Pinpoint the cell where the given text exists, returning its (x, y) midpoint coordinate. 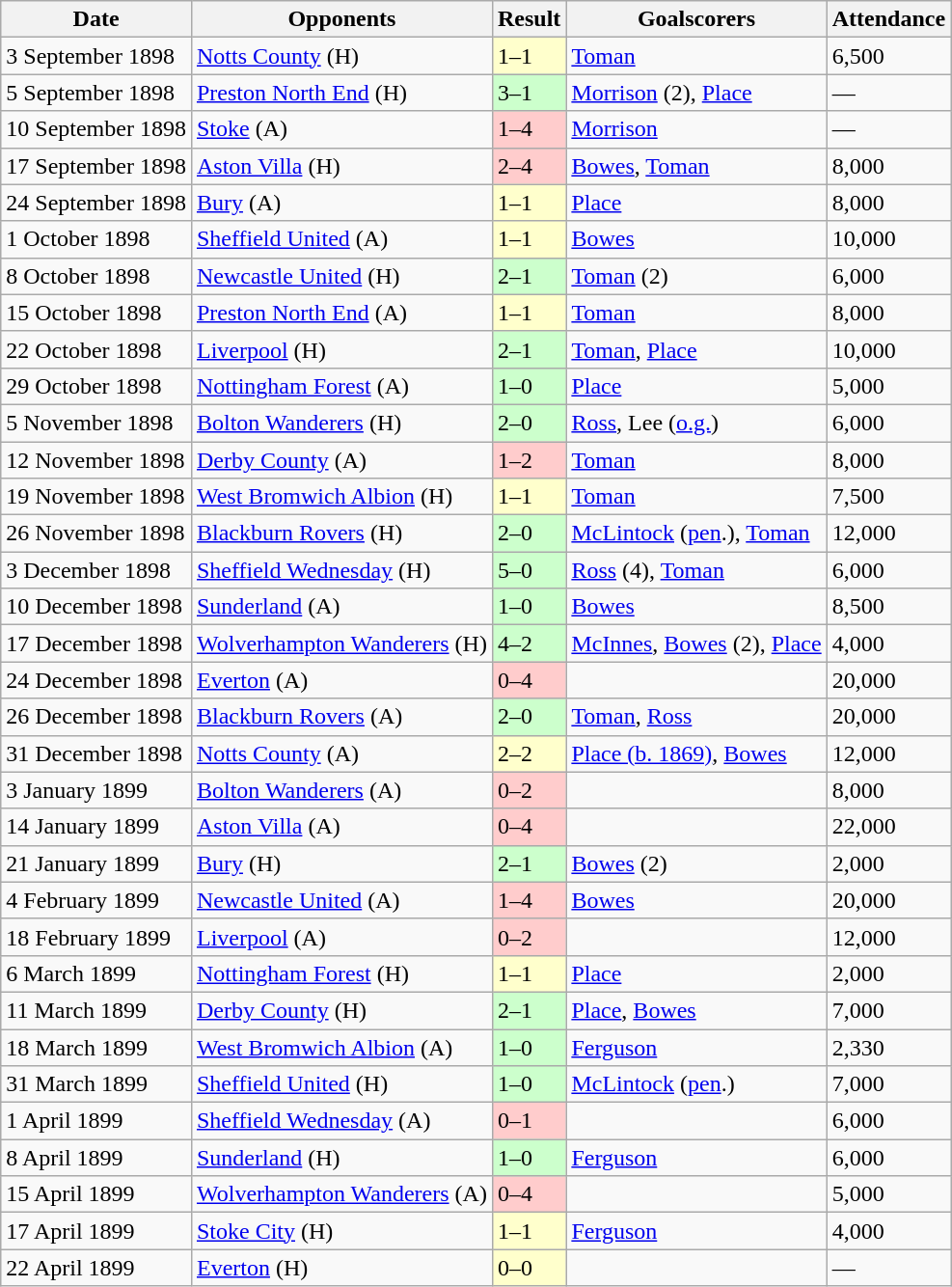
Sheffield United (A) (341, 239)
3 January 1899 (96, 790)
Goalscorers (696, 19)
5–0 (529, 570)
6 March 1899 (96, 973)
31 December 1898 (96, 753)
19 November 1898 (96, 497)
17 December 1898 (96, 643)
West Bromwich Albion (H) (341, 497)
8 April 1899 (96, 1158)
Sheffield Wednesday (H) (341, 570)
3 December 1898 (96, 570)
8 October 1898 (96, 276)
2–2 (529, 753)
Toman, Place (696, 349)
17 April 1899 (96, 1231)
Bury (A) (341, 203)
Result (529, 19)
5 September 1898 (96, 93)
26 December 1898 (96, 717)
Liverpool (H) (341, 349)
Liverpool (A) (341, 937)
Ross, Lee (o.g.) (696, 423)
22 October 1898 (96, 349)
Aston Villa (A) (341, 827)
12 November 1898 (96, 460)
Nottingham Forest (A) (341, 386)
Date (96, 19)
Notts County (A) (341, 753)
Newcastle United (A) (341, 900)
Sheffield Wednesday (A) (341, 1121)
Derby County (H) (341, 1010)
14 January 1899 (96, 827)
15 April 1899 (96, 1194)
10 September 1898 (96, 129)
1–2 (529, 460)
McLintock (pen.), Toman (696, 534)
Derby County (A) (341, 460)
West Bromwich Albion (A) (341, 1047)
2–4 (529, 166)
Bury (H) (341, 863)
22,000 (888, 827)
Notts County (H) (341, 56)
McInnes, Bowes (2), Place (696, 643)
0–1 (529, 1121)
Everton (H) (341, 1268)
Newcastle United (H) (341, 276)
8,500 (888, 607)
1 October 1898 (96, 239)
Sheffield United (H) (341, 1084)
Blackburn Rovers (A) (341, 717)
Attendance (888, 19)
6,500 (888, 56)
Preston North End (H) (341, 93)
Morrison (696, 129)
Morrison (2), Place (696, 93)
2,330 (888, 1047)
Place, Bowes (696, 1010)
5 November 1898 (96, 423)
McLintock (pen.) (696, 1084)
3–1 (529, 93)
4–2 (529, 643)
29 October 1898 (96, 386)
26 November 1898 (96, 534)
1 April 1899 (96, 1121)
Preston North End (A) (341, 313)
15 October 1898 (96, 313)
21 January 1899 (96, 863)
Wolverhampton Wanderers (H) (341, 643)
Sunderland (H) (341, 1158)
18 February 1899 (96, 937)
Ross (4), Toman (696, 570)
Bolton Wanderers (H) (341, 423)
0–0 (529, 1268)
Stoke City (H) (341, 1231)
Stoke (A) (341, 129)
3 September 1898 (96, 56)
31 March 1899 (96, 1084)
Nottingham Forest (H) (341, 973)
24 December 1898 (96, 680)
Opponents (341, 19)
Toman, Ross (696, 717)
Aston Villa (H) (341, 166)
Bolton Wanderers (A) (341, 790)
Wolverhampton Wanderers (A) (341, 1194)
Place (b. 1869), Bowes (696, 753)
Sunderland (A) (341, 607)
Bowes (2) (696, 863)
Toman (2) (696, 276)
10 December 1898 (96, 607)
24 September 1898 (96, 203)
4 February 1899 (96, 900)
7,500 (888, 497)
17 September 1898 (96, 166)
11 March 1899 (96, 1010)
22 April 1899 (96, 1268)
Bowes, Toman (696, 166)
Everton (A) (341, 680)
18 March 1899 (96, 1047)
Blackburn Rovers (H) (341, 534)
